Detect which cell encompasses the target text, then output its [X, Y] center coordinate. 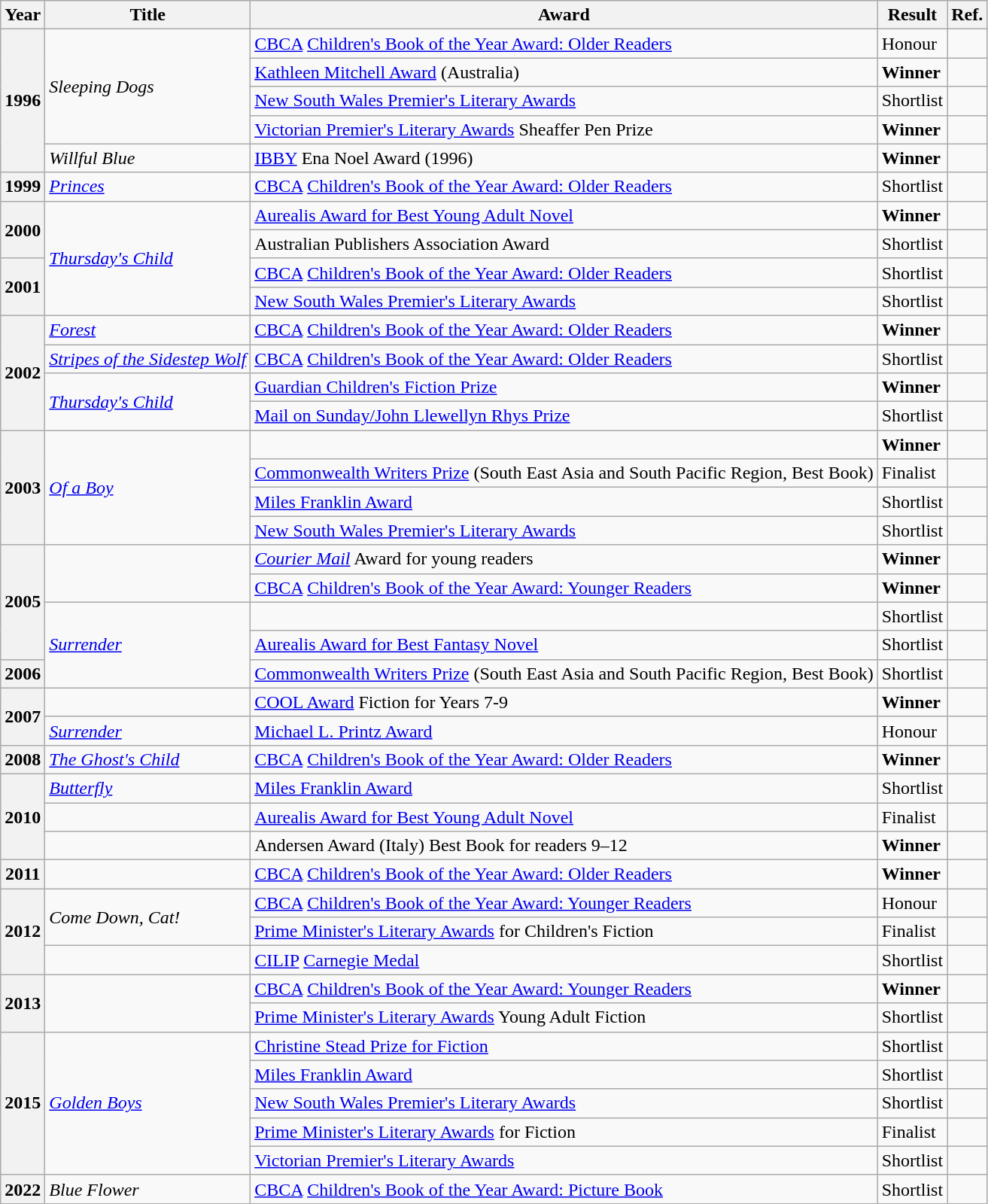
1999 [23, 187]
2008 [23, 759]
Year [23, 15]
2002 [23, 372]
Courier Mail Award for young readers [564, 559]
Kathleen Mitchell Award (Australia) [564, 72]
2001 [23, 287]
CILIP Carnegie Medal [564, 960]
Victorian Premier's Literary Awards Sheaffer Pen Prize [564, 129]
2011 [23, 874]
Golden Boys [147, 1103]
The Ghost's Child [147, 759]
2003 [23, 488]
CBCA Children's Book of the Year Award: Picture Book [564, 1189]
2010 [23, 816]
Result [912, 15]
Come Down, Cat! [147, 917]
Of a Boy [147, 488]
1996 [23, 101]
Title [147, 15]
Ref. [968, 15]
Forest [147, 330]
Aurealis Award for Best Fantasy Novel [564, 645]
Stripes of the Sidestep Wolf [147, 359]
COOL Award Fiction for Years 7-9 [564, 702]
Michael L. Printz Award [564, 731]
2007 [23, 716]
2022 [23, 1189]
Award [564, 15]
Guardian Children's Fiction Prize [564, 388]
Sleeping Dogs [147, 87]
2006 [23, 673]
2013 [23, 1003]
Willful Blue [147, 158]
2000 [23, 230]
IBBY Ena Noel Award (1996) [564, 158]
Victorian Premier's Literary Awards [564, 1160]
Butterfly [147, 788]
Andersen Award (Italy) Best Book for readers 9–12 [564, 846]
Australian Publishers Association Award [564, 244]
Prime Minister's Literary Awards Young Adult Fiction [564, 1017]
2012 [23, 932]
Blue Flower [147, 1189]
Princes [147, 187]
Mail on Sunday/John Llewellyn Rhys Prize [564, 416]
2005 [23, 602]
Prime Minister's Literary Awards for Children's Fiction [564, 932]
2015 [23, 1103]
Prime Minister's Literary Awards for Fiction [564, 1132]
Christine Stead Prize for Fiction [564, 1046]
